Determine the [X, Y] coordinate at the center of the cell enclosing the given text.  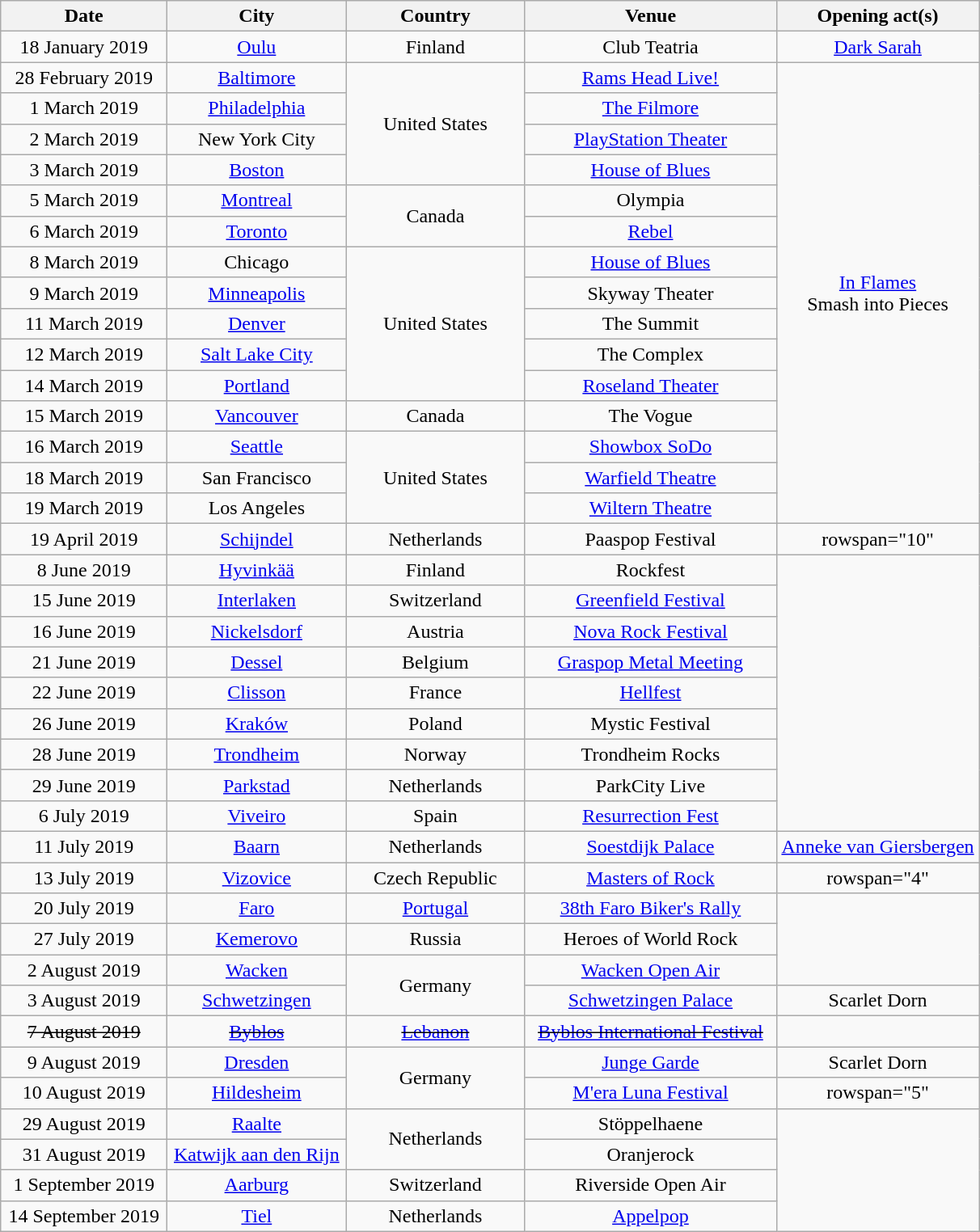
Boston [257, 170]
Riverside Open Air [650, 1185]
Soestdijk Palace [650, 846]
29 June 2019 [84, 785]
7 August 2019 [84, 1032]
ParkCity Live [650, 785]
21 June 2019 [84, 662]
Rebel [650, 231]
Salt Lake City [257, 354]
Toronto [257, 231]
Los Angeles [257, 508]
10 August 2019 [84, 1093]
15 June 2019 [84, 601]
19 April 2019 [84, 539]
Baarn [257, 846]
Dark Sarah [878, 47]
Wiltern Theatre [650, 508]
Baltimore [257, 78]
Portland [257, 386]
Paaspop Festival [650, 539]
1 September 2019 [84, 1185]
Poland [435, 724]
New York City [257, 139]
12 March 2019 [84, 354]
16 March 2019 [84, 447]
Hellfest [650, 693]
Faro [257, 909]
Oranjerock [650, 1154]
Czech Republic [435, 877]
16 June 2019 [84, 631]
26 June 2019 [84, 724]
rowspan="4" [878, 877]
3 August 2019 [84, 1001]
27 July 2019 [84, 939]
28 June 2019 [84, 754]
Tiel [257, 1216]
14 September 2019 [84, 1216]
Rockfest [650, 570]
Portugal [435, 909]
11 March 2019 [84, 323]
The Complex [650, 354]
20 July 2019 [84, 909]
Seattle [257, 447]
Russia [435, 939]
Parkstad [257, 785]
Schwetzingen [257, 1001]
19 March 2019 [84, 508]
Skyway Theater [650, 293]
Greenfield Festival [650, 601]
Aarburg [257, 1185]
Byblos International Festival [650, 1032]
38th Faro Biker's Rally [650, 909]
Montreal [257, 200]
18 March 2019 [84, 478]
15 March 2019 [84, 416]
2 August 2019 [84, 970]
Byblos [257, 1032]
Dessel [257, 662]
Minneapolis [257, 293]
Roseland Theater [650, 386]
Schijndel [257, 539]
Trondheim [257, 754]
rowspan="10" [878, 539]
Country [435, 16]
rowspan="5" [878, 1093]
Lebanon [435, 1032]
Austria [435, 631]
Hildesheim [257, 1093]
San Francisco [257, 478]
Kemerovo [257, 939]
Olympia [650, 200]
Chicago [257, 262]
Opening act(s) [878, 16]
Viveiro [257, 816]
1 March 2019 [84, 108]
In Flames Smash into Pieces [878, 293]
Heroes of World Rock [650, 939]
City [257, 16]
31 August 2019 [84, 1154]
Katwijk aan den Rijn [257, 1154]
M'era Luna Festival [650, 1093]
Anneke van Giersbergen [878, 846]
Spain [435, 816]
Junge Garde [650, 1062]
Stöppelhaene [650, 1124]
Interlaken [257, 601]
Raalte [257, 1124]
Vancouver [257, 416]
France [435, 693]
9 August 2019 [84, 1062]
Philadelphia [257, 108]
22 June 2019 [84, 693]
Hyvinkää [257, 570]
Norway [435, 754]
Nova Rock Festival [650, 631]
13 July 2019 [84, 877]
Appelpop [650, 1216]
Showbox SoDo [650, 447]
8 March 2019 [84, 262]
6 July 2019 [84, 816]
Club Teatria [650, 47]
Venue [650, 16]
Nickelsdorf [257, 631]
Wacken [257, 970]
Resurrection Fest [650, 816]
The Summit [650, 323]
8 June 2019 [84, 570]
Denver [257, 323]
Schwetzingen Palace [650, 1001]
28 February 2019 [84, 78]
Warfield Theatre [650, 478]
18 January 2019 [84, 47]
The Vogue [650, 416]
Vizovice [257, 877]
Rams Head Live! [650, 78]
6 March 2019 [84, 231]
11 July 2019 [84, 846]
Mystic Festival [650, 724]
Wacken Open Air [650, 970]
29 August 2019 [84, 1124]
5 March 2019 [84, 200]
Graspop Metal Meeting [650, 662]
Dresden [257, 1062]
Date [84, 16]
Oulu [257, 47]
Kraków [257, 724]
PlayStation Theater [650, 139]
2 March 2019 [84, 139]
Clisson [257, 693]
Masters of Rock [650, 877]
Trondheim Rocks [650, 754]
9 March 2019 [84, 293]
3 March 2019 [84, 170]
Belgium [435, 662]
14 March 2019 [84, 386]
The Filmore [650, 108]
